For the text-containing cell, return its midpoint in (X, Y) coordinate format. 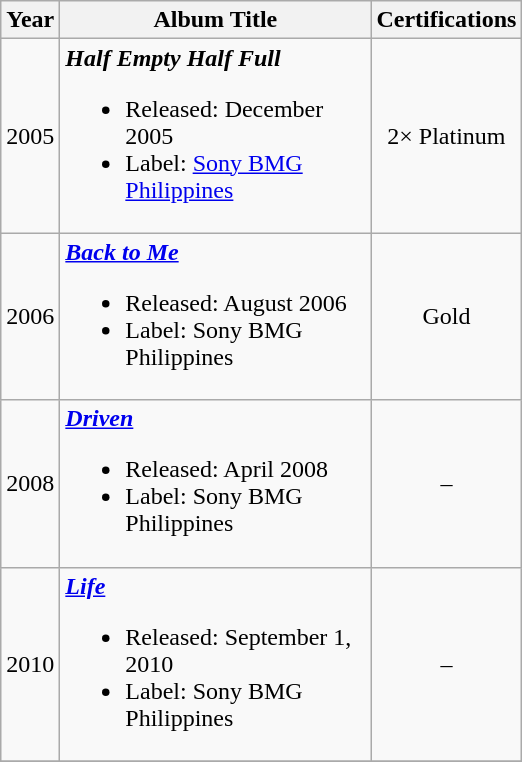
LifeReleased: September 1, 2010Label: Sony BMG Philippines (216, 664)
DrivenReleased: April 2008Label: Sony BMG Philippines (216, 484)
Album Title (216, 20)
Gold (446, 316)
2006 (30, 316)
2010 (30, 664)
2008 (30, 484)
Half Empty Half FullReleased: December 2005Label: Sony BMG Philippines (216, 136)
Certifications (446, 20)
2005 (30, 136)
Year (30, 20)
Back to MeReleased: August 2006Label: Sony BMG Philippines (216, 316)
2× Platinum (446, 136)
